Provide the [x, y] coordinate of the cell's center where the given text is located.  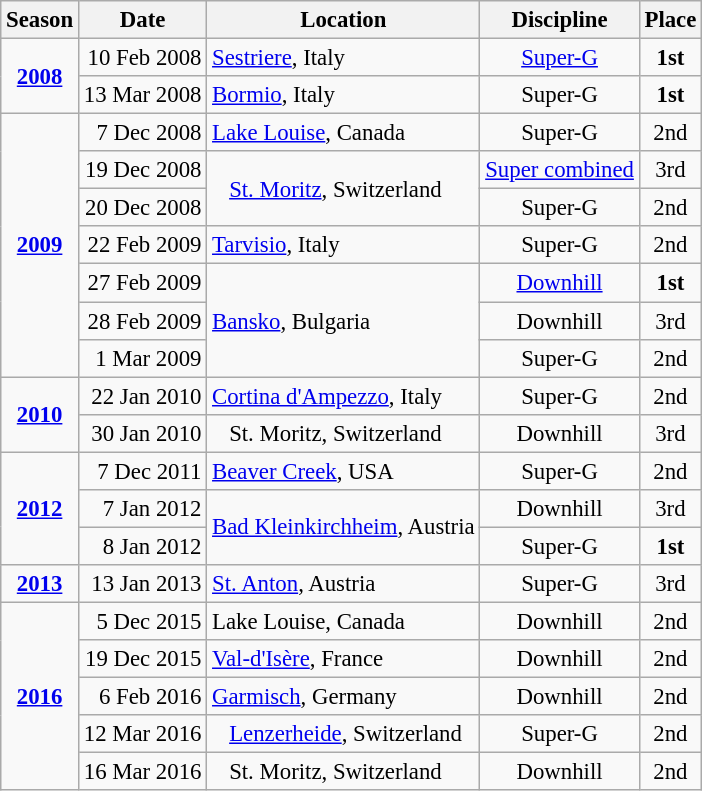
8 Jan 2012 [142, 546]
Cortina d'Ampezzo, Italy [344, 396]
22 Jan 2010 [142, 396]
7 Dec 2011 [142, 471]
10 Feb 2008 [142, 58]
Beaver Creek, USA [344, 471]
22 Feb 2009 [142, 245]
Season [40, 20]
1 Mar 2009 [142, 358]
Garmisch, Germany [344, 697]
2010 [40, 414]
7 Dec 2008 [142, 133]
Date [142, 20]
28 Feb 2009 [142, 321]
Val-d'Isère, France [344, 659]
5 Dec 2015 [142, 621]
30 Jan 2010 [142, 433]
Bansko, Bulgaria [344, 320]
2012 [40, 508]
27 Feb 2009 [142, 283]
13 Jan 2013 [142, 584]
Lenzerheide, Switzerland [344, 734]
St. Anton, Austria [344, 584]
20 Dec 2008 [142, 208]
12 Mar 2016 [142, 734]
16 Mar 2016 [142, 772]
Location [344, 20]
19 Dec 2008 [142, 170]
13 Mar 2008 [142, 95]
Super combined [560, 170]
2009 [40, 246]
7 Jan 2012 [142, 509]
Place [670, 20]
2013 [40, 584]
Bormio, Italy [344, 95]
6 Feb 2016 [142, 697]
2008 [40, 76]
Sestriere, Italy [344, 58]
Discipline [560, 20]
Tarvisio, Italy [344, 245]
2016 [40, 696]
Bad Kleinkirchheim, Austria [344, 528]
19 Dec 2015 [142, 659]
